Output the [x, y] coordinate of the center of the cell containing the given text.  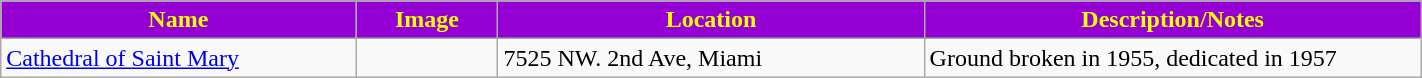
Name [178, 20]
Location [711, 20]
Cathedral of Saint Mary [178, 58]
Description/Notes [1172, 20]
Image [427, 20]
7525 NW. 2nd Ave, Miami [711, 58]
Ground broken in 1955, dedicated in 1957 [1172, 58]
